Locate the cell with the specified text and output its (x, y) center coordinate. 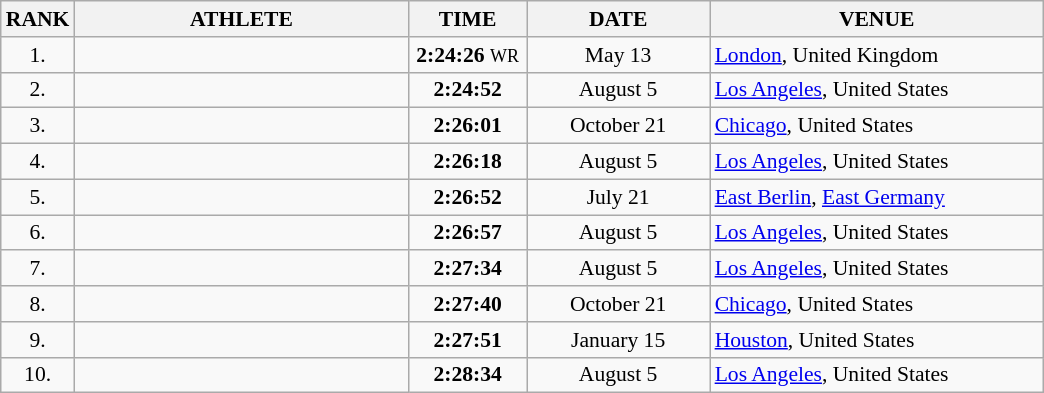
1. (38, 55)
RANK (38, 19)
2:24:52 (468, 90)
VENUE (877, 19)
January 15 (618, 340)
July 21 (618, 197)
5. (38, 197)
4. (38, 162)
May 13 (618, 55)
2:26:01 (468, 126)
7. (38, 269)
10. (38, 375)
2:26:18 (468, 162)
2. (38, 90)
TIME (468, 19)
2:27:40 (468, 304)
3. (38, 126)
DATE (618, 19)
East Berlin, East Germany (877, 197)
2:26:52 (468, 197)
ATHLETE (241, 19)
2:24:26 WR (468, 55)
2:26:57 (468, 233)
2:27:34 (468, 269)
2:27:51 (468, 340)
8. (38, 304)
London, United Kingdom (877, 55)
9. (38, 340)
Houston, United States (877, 340)
2:28:34 (468, 375)
6. (38, 233)
